Pinpoint the cell where the given text exists, returning its (X, Y) midpoint coordinate. 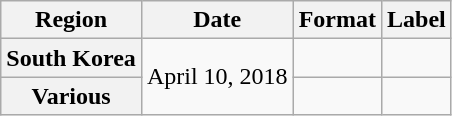
Date (217, 20)
Region (72, 20)
South Korea (72, 58)
Format (337, 20)
April 10, 2018 (217, 77)
Various (72, 96)
Label (416, 20)
